Scan for the cell matching the given text and deliver its [x, y] coordinate at center. 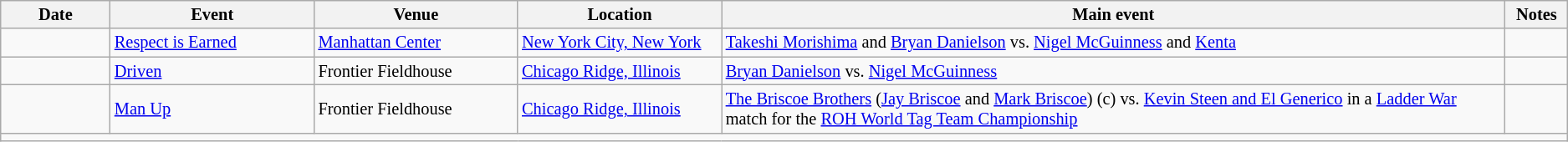
Takeshi Morishima and Bryan Danielson vs. Nigel McGuinness and Kenta [1114, 43]
Location [620, 14]
Main event [1114, 14]
The Briscoe Brothers (Jay Briscoe and Mark Briscoe) (c) vs. Kevin Steen and El Generico in a Ladder War match for the ROH World Tag Team Championship [1114, 109]
Manhattan Center [416, 43]
Notes [1537, 14]
Bryan Danielson vs. Nigel McGuinness [1114, 71]
Driven [212, 71]
New York City, New York [620, 43]
Respect is Earned [212, 43]
Event [212, 14]
Date [55, 14]
Man Up [212, 109]
Venue [416, 14]
